Determine the [x, y] coordinate at the center of the cell enclosing the given text.  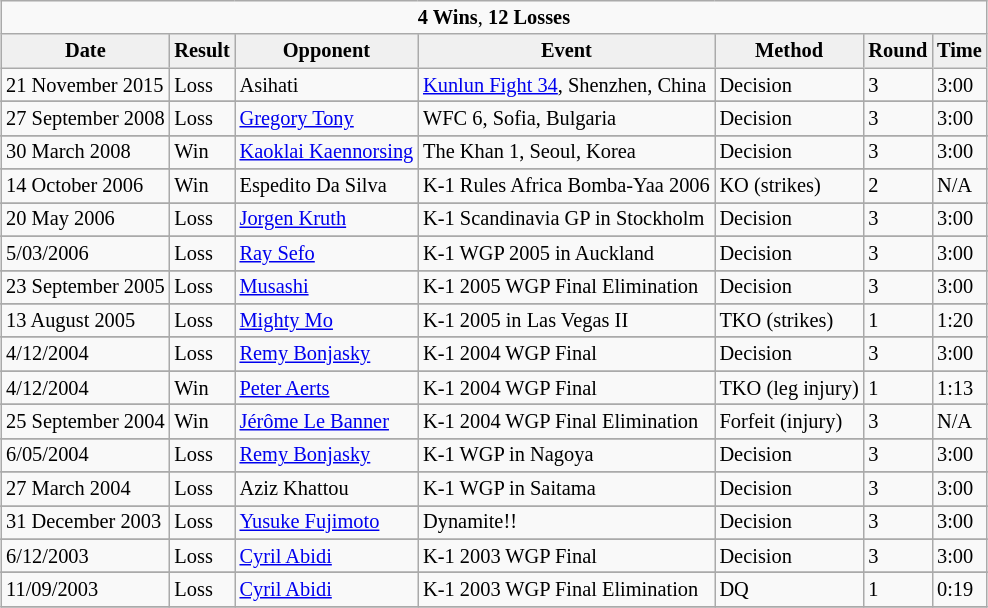
K-1 WGP in Nagoya [566, 455]
30 March 2008 [85, 152]
Gregory Tony [327, 119]
Kaoklai Kaennorsing [327, 152]
Round [898, 51]
Date [85, 51]
Jorgen Kruth [327, 220]
K-1 2003 WGP Final [566, 556]
0:19 [960, 590]
31 December 2003 [85, 523]
Aziz Khattou [327, 489]
2 [898, 186]
Result [202, 51]
Espedito Da Silva [327, 186]
27 September 2008 [85, 119]
Forfeit (injury) [790, 422]
The Khan 1, Seoul, Korea [566, 152]
Dynamite!! [566, 523]
5/03/2006 [85, 253]
27 March 2004 [85, 489]
K-1 2003 WGP Final Elimination [566, 590]
Musashi [327, 287]
Yusuke Fujimoto [327, 523]
TKO (leg injury) [790, 388]
Time [960, 51]
Opponent [327, 51]
K-1 2005 in Las Vegas II [566, 321]
23 September 2005 [85, 287]
DQ [790, 590]
25 September 2004 [85, 422]
1:13 [960, 388]
K-1 WGP 2005 in Auckland [566, 253]
6/05/2004 [85, 455]
Mighty Mo [327, 321]
4 Wins, 12 Losses [494, 18]
Peter Aerts [327, 388]
Ray Sefo [327, 253]
1:20 [960, 321]
K-1 Rules Africa Bomba-Yaa 2006 [566, 186]
K-1 2004 WGP Final Elimination [566, 422]
6/12/2003 [85, 556]
21 November 2015 [85, 85]
Event [566, 51]
K-1 Scandinavia GP in Stockholm [566, 220]
Asihati [327, 85]
11/09/2003 [85, 590]
13 August 2005 [85, 321]
Jérôme Le Banner [327, 422]
14 October 2006 [85, 186]
WFC 6, Sofia, Bulgaria [566, 119]
Kunlun Fight 34, Shenzhen, China [566, 85]
Method [790, 51]
TKO (strikes) [790, 321]
K-1 2005 WGP Final Elimination [566, 287]
KO (strikes) [790, 186]
K-1 WGP in Saitama [566, 489]
20 May 2006 [85, 220]
